Output the [X, Y] coordinate of the center of the cell containing the given text.  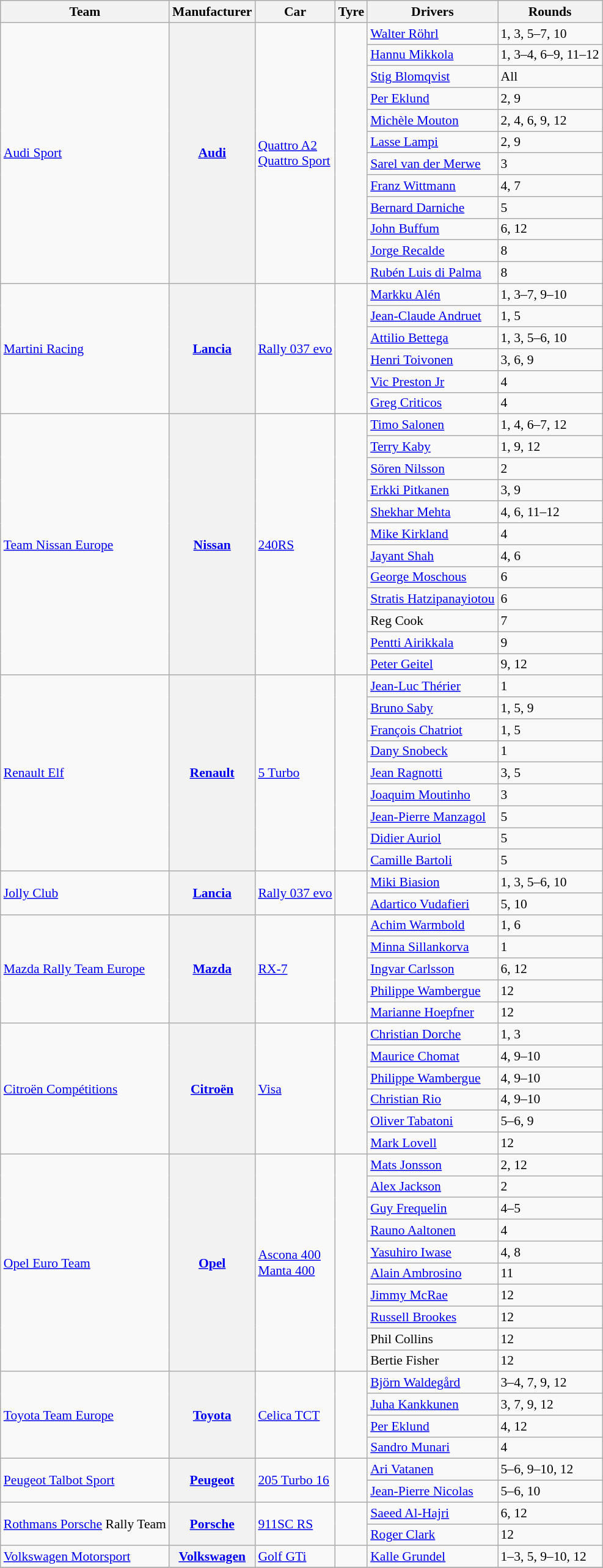
All [550, 77]
5 Turbo [294, 773]
Timo Salonen [433, 425]
4–5 [550, 1209]
Opel [212, 1263]
1–3, 5, 9–10, 12 [550, 1557]
1, 3 [550, 1035]
240RS [294, 545]
Lasse Lampi [433, 142]
Bertie Fisher [433, 1361]
1, 9, 12 [550, 447]
Toyota Team Europe [85, 1415]
Jayant Shah [433, 556]
3, 7, 9, 12 [550, 1404]
Miki Biasion [433, 882]
Pentti Airikkala [433, 643]
Markku Alén [433, 294]
911SC RS [294, 1523]
Hannu Mikkola [433, 55]
1, 3–4, 6–9, 11–12 [550, 55]
Minna Sillankorva [433, 947]
1, 5, 9 [550, 708]
Erkki Pitkanen [433, 490]
3–4, 7, 9, 12 [550, 1383]
4, 7 [550, 186]
4, 6 [550, 556]
Porsche [212, 1523]
9, 12 [550, 665]
Björn Waldegård [433, 1383]
Volkswagen Motorsport [85, 1557]
Reg Cook [433, 621]
Jean Ragnotti [433, 773]
Ingvar Carlsson [433, 969]
Sören Nilsson [433, 469]
Attilio Bettega [433, 338]
Stratis Hatzipanayiotou [433, 599]
Guy Frequelin [433, 1209]
Celica TCT [294, 1415]
5–6, 9 [550, 1121]
2, 12 [550, 1165]
Joaquim Moutinho [433, 795]
Volkswagen [212, 1557]
1, 6 [550, 925]
Rubén Luis di Palma [433, 273]
Citroën [212, 1089]
Russell Brookes [433, 1318]
Shekhar Mehta [433, 512]
Jimmy McRae [433, 1296]
Quattro A2Quattro Sport [294, 153]
3, 6, 9 [550, 360]
Visa [294, 1089]
Mark Lovell [433, 1143]
Rothmans Porsche Rally Team [85, 1523]
3, 9 [550, 490]
Franz Wittmann [433, 186]
Alex Jackson [433, 1187]
Golf GTi [294, 1557]
Henri Toivonen [433, 360]
Alain Ambrosino [433, 1274]
Christian Dorche [433, 1035]
George Moschous [433, 577]
Oliver Tabatoni [433, 1121]
Achim Warmbold [433, 925]
1, 3–7, 9–10 [550, 294]
7 [550, 621]
Audi Sport [85, 153]
Jolly Club [85, 893]
1, 3, 5–7, 10 [550, 34]
Sarel van der Merwe [433, 164]
Michèle Mouton [433, 120]
Audi [212, 153]
Peter Geitel [433, 665]
Team Nissan Europe [85, 545]
Vic Preston Jr [433, 382]
2, 4, 6, 9, 12 [550, 120]
RX-7 [294, 969]
Phil Collins [433, 1339]
Adartico Vudafieri [433, 904]
Yasuhiro Iwase [433, 1252]
Rauno Aaltonen [433, 1230]
4, 6, 11–12 [550, 512]
Mats Jonsson [433, 1165]
5, 10 [550, 904]
Greg Criticos [433, 403]
Kalle Grundel [433, 1557]
Bruno Saby [433, 708]
Nissan [212, 545]
9 [550, 643]
Ascona 400Manta 400 [294, 1263]
5–6, 9–10, 12 [550, 1470]
Ari Vatanen [433, 1470]
Jean-Pierre Nicolas [433, 1492]
Rounds [550, 12]
Citroën Compétitions [85, 1089]
Renault [212, 773]
Saeed Al-Hajri [433, 1513]
Renault Elf [85, 773]
Manufacturer [212, 12]
Mazda [212, 969]
Walter Röhrl [433, 34]
Didier Auriol [433, 839]
Toyota [212, 1415]
Terry Kaby [433, 447]
1, 4, 6–7, 12 [550, 425]
4, 12 [550, 1426]
Marianne Hoepfner [433, 1013]
Jorge Recalde [433, 251]
205 Turbo 16 [294, 1481]
Bernard Darniche [433, 208]
Jean-Luc Thérier [433, 687]
François Chatriot [433, 730]
Drivers [433, 12]
Jean-Claude Andruet [433, 316]
Tyre [351, 12]
5–6, 10 [550, 1492]
Juha Kankkunen [433, 1404]
Peugeot Talbot Sport [85, 1481]
Stig Blomqvist [433, 77]
Roger Clark [433, 1535]
Dany Snobeck [433, 751]
4, 8 [550, 1252]
Mazda Rally Team Europe [85, 969]
Jean-Pierre Manzagol [433, 817]
Team [85, 12]
Sandro Munari [433, 1448]
Maurice Chomat [433, 1056]
Car [294, 12]
John Buffum [433, 229]
Opel Euro Team [85, 1263]
Martini Racing [85, 349]
Peugeot [212, 1481]
Christian Rio [433, 1099]
11 [550, 1274]
Camille Bartoli [433, 861]
Mike Kirkland [433, 534]
3, 5 [550, 773]
